Detect which cell encompasses the target text, then output its [x, y] center coordinate. 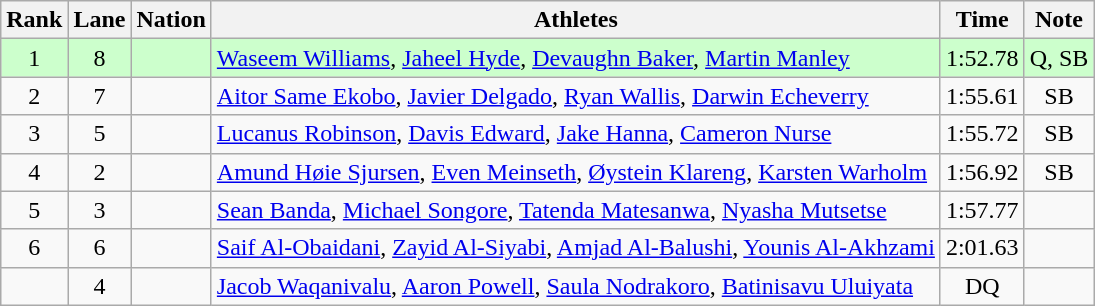
Saif Al-Obaidani, Zayid Al-Siyabi, Amjad Al-Balushi, Younis Al-Akhzami [576, 248]
Nation [171, 20]
DQ [982, 286]
Lane [100, 20]
1 [34, 58]
1:56.92 [982, 172]
Rank [34, 20]
1:52.78 [982, 58]
Lucanus Robinson, Davis Edward, Jake Hanna, Cameron Nurse [576, 134]
8 [100, 58]
Sean Banda, Michael Songore, Tatenda Matesanwa, Nyasha Mutsetse [576, 210]
Time [982, 20]
Q, SB [1059, 58]
Note [1059, 20]
1:55.72 [982, 134]
2:01.63 [982, 248]
Jacob Waqanivalu, Aaron Powell, Saula Nodrakoro, Batinisavu Uluiyata [576, 286]
1:57.77 [982, 210]
Waseem Williams, Jaheel Hyde, Devaughn Baker, Martin Manley [576, 58]
Aitor Same Ekobo, Javier Delgado, Ryan Wallis, Darwin Echeverry [576, 96]
7 [100, 96]
Athletes [576, 20]
1:55.61 [982, 96]
Amund Høie Sjursen, Even Meinseth, Øystein Klareng, Karsten Warholm [576, 172]
